For the text-containing cell, return its midpoint in (x, y) coordinate format. 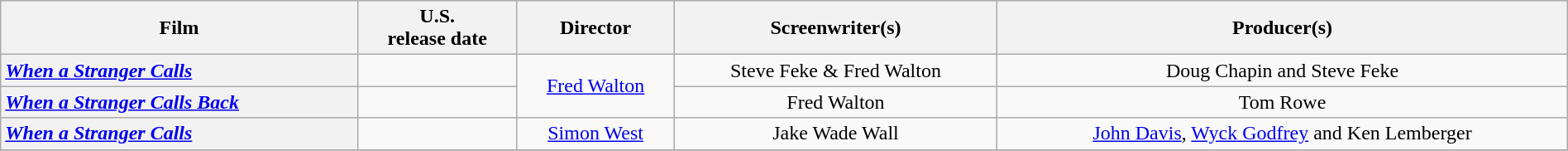
When a Stranger Calls Back (179, 102)
Simon West (595, 134)
Film (179, 28)
Steve Feke & Fred Walton (835, 71)
John Davis, Wyck Godfrey and Ken Lemberger (1282, 134)
Jake Wade Wall (835, 134)
Doug Chapin and Steve Feke (1282, 71)
Screenwriter(s) (835, 28)
U.S. release date (437, 28)
Tom Rowe (1282, 102)
Director (595, 28)
Producer(s) (1282, 28)
